Provide the (X, Y) coordinate of the cell's center where the given text is located.  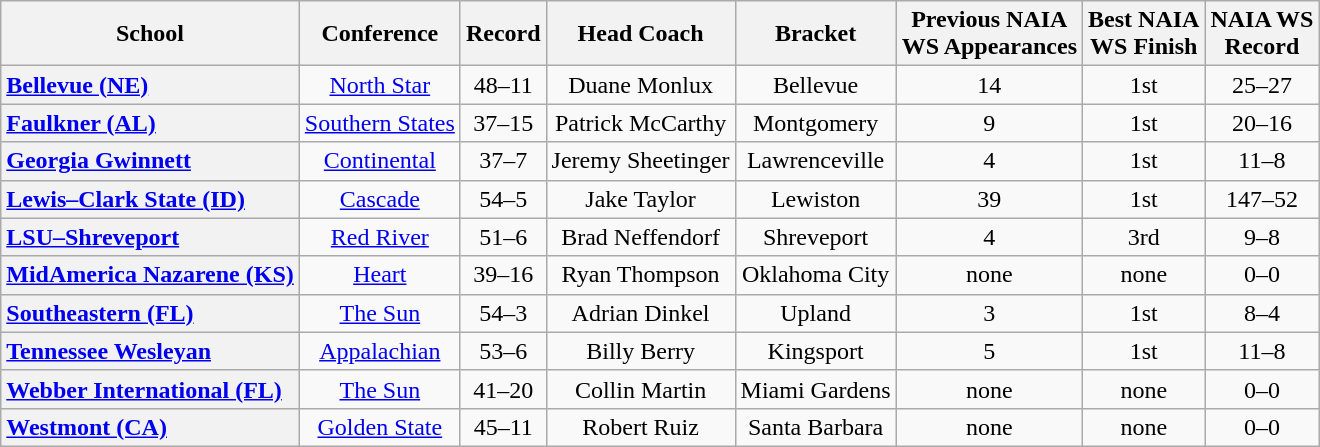
48–11 (503, 85)
25–27 (1262, 85)
Santa Barbara (816, 427)
14 (989, 85)
Jeremy Sheetinger (640, 161)
51–6 (503, 237)
Kingsport (816, 351)
Westmont (CA) (150, 427)
Southeastern (FL) (150, 313)
54–5 (503, 199)
Bracket (816, 34)
Brad Neffendorf (640, 237)
NAIA WSRecord (1262, 34)
Duane Monlux (640, 85)
Heart (380, 275)
North Star (380, 85)
Oklahoma City (816, 275)
8–4 (1262, 313)
Lewiston (816, 199)
53–6 (503, 351)
Southern States (380, 123)
Lewis–Clark State (ID) (150, 199)
37–15 (503, 123)
Miami Gardens (816, 389)
Patrick McCarthy (640, 123)
Cascade (380, 199)
Continental (380, 161)
MidAmerica Nazarene (KS) (150, 275)
Head Coach (640, 34)
Faulkner (AL) (150, 123)
39 (989, 199)
Georgia Gwinnett (150, 161)
Best NAIAWS Finish (1144, 34)
School (150, 34)
37–7 (503, 161)
Adrian Dinkel (640, 313)
Billy Berry (640, 351)
41–20 (503, 389)
Appalachian (380, 351)
Upland (816, 313)
5 (989, 351)
Red River (380, 237)
Jake Taylor (640, 199)
LSU–Shreveport (150, 237)
Bellevue (NE) (150, 85)
9–8 (1262, 237)
Ryan Thompson (640, 275)
Robert Ruiz (640, 427)
Conference (380, 34)
Golden State (380, 427)
3rd (1144, 237)
Shreveport (816, 237)
Lawrenceville (816, 161)
45–11 (503, 427)
54–3 (503, 313)
9 (989, 123)
Bellevue (816, 85)
Montgomery (816, 123)
3 (989, 313)
Tennessee Wesleyan (150, 351)
Webber International (FL) (150, 389)
Record (503, 34)
20–16 (1262, 123)
39–16 (503, 275)
147–52 (1262, 199)
Previous NAIAWS Appearances (989, 34)
Collin Martin (640, 389)
